Scan for the cell matching the given text and deliver its [X, Y] coordinate at center. 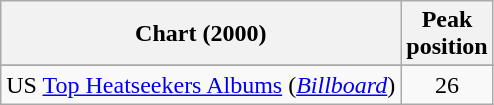
Chart (2000) [201, 34]
Peakposition [447, 34]
US Top Heatseekers Albums (Billboard) [201, 85]
26 [447, 85]
